Return [X, Y] of the center of cell containing provided text 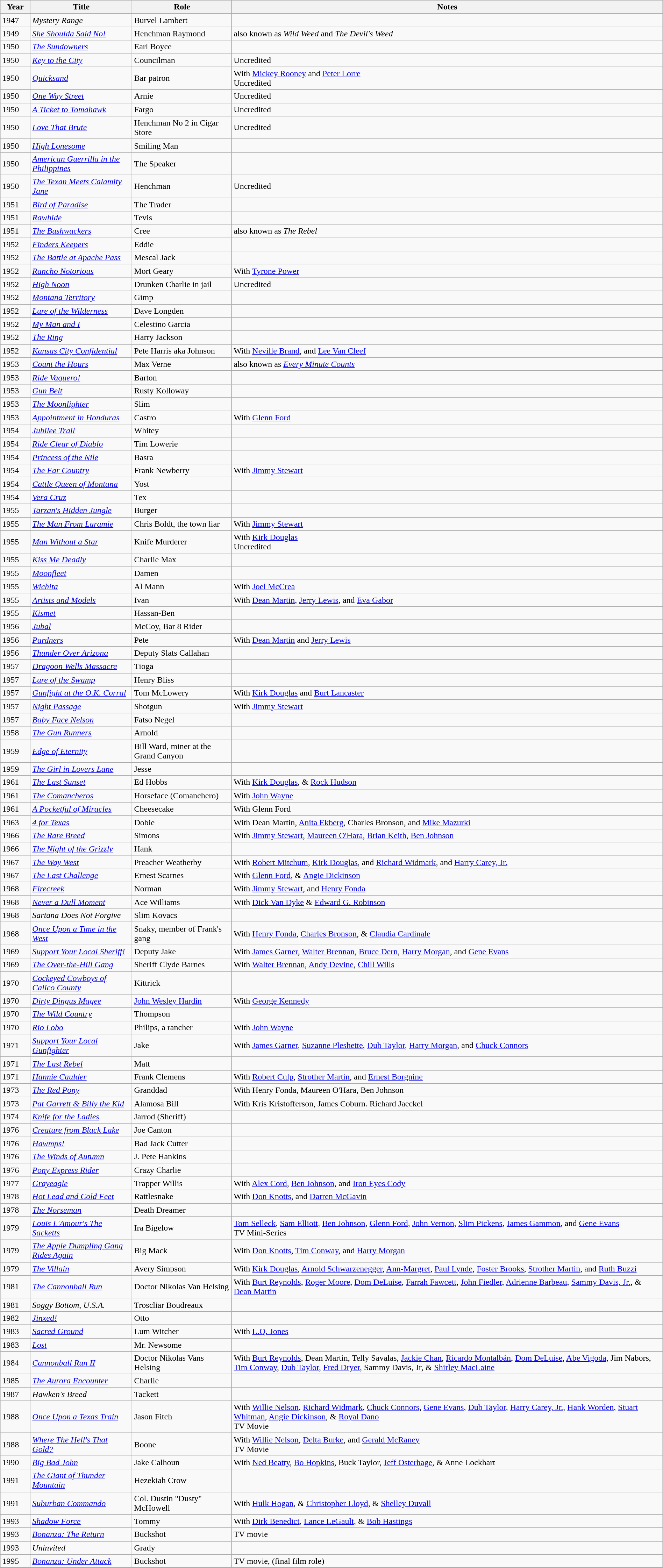
Tim Lowerie [182, 444]
Kismet [81, 613]
also known as Every Minute Counts [447, 364]
Hawken's Breed [81, 1394]
Notes [447, 7]
Count the Hours [81, 364]
The Villain [81, 1269]
Basra [182, 457]
Princess of the Nile [81, 457]
Cree [182, 231]
Joe Canton [182, 1130]
Death Dreamer [182, 1210]
Cattle Queen of Montana [81, 484]
Jake Calhoun [182, 1462]
Firecreek [81, 889]
One Way Street [81, 96]
Where The Hell's That Gold? [81, 1444]
Bad Jack Cutter [182, 1143]
Knife Murderer [182, 542]
Key to the City [81, 60]
Frank Clemens [182, 1077]
Ira Bigelow [182, 1228]
The Trader [182, 205]
She Shoulda Said No! [81, 34]
Rattlesnake [182, 1197]
Tex [182, 497]
Earl Boyce [182, 47]
Jesse [182, 769]
Snaky, member of Frank's gang [182, 934]
Tom McLowery [182, 693]
Lum Witcher [182, 1331]
TV movie, (final film role) [447, 1561]
Burger [182, 511]
Jubilee Trail [81, 431]
The Apple Dumpling Gang Rides Again [81, 1250]
Lure of the Wilderness [81, 311]
The Norseman [81, 1210]
Doctor Nikolas Vans Helsing [182, 1363]
Night Passage [81, 706]
Shadow Force [81, 1521]
With Kirk Douglas and Burt Lancaster [447, 693]
With Jimmy Stewart, Maureen O'Hara, Brian Keith, Ben Johnson [447, 835]
With Don Knotts, Tim Conway, and Harry Morgan [447, 1250]
The Cannonball Run [81, 1287]
Fatso Negel [182, 720]
A Ticket to Tomahawk [81, 109]
With Dean Martin, Anita Ekberg, Charles Bronson, and Mike Mazurki [447, 822]
Big Bad John [81, 1462]
Jubal [81, 626]
Chris Boldt, the town liar [182, 524]
With L.Q. Jones [447, 1331]
The Texan Meets Calamity Jane [81, 186]
With Ned Beatty, Bo Hopkins, Buck Taylor, Jeff Osterhage, & Anne Lockhart [447, 1462]
1977 [15, 1183]
The Last Sunset [81, 782]
The Sundowners [81, 47]
Cannonball Run II [81, 1363]
Ride Clear of Diablo [81, 444]
Yost [182, 484]
Year [15, 7]
Mr. Newsome [182, 1345]
Crazy Charlie [182, 1170]
With Henry Fonda, Charles Bronson, & Claudia Cardinale [447, 934]
Grady [182, 1548]
Philips, a rancher [182, 1027]
John Wesley Hardin [182, 1001]
Simons [182, 835]
Damen [182, 573]
Grayeagle [81, 1183]
Smiling Man [182, 145]
The Rare Breed [81, 835]
Horseface (Comanchero) [182, 796]
McCoy, Bar 8 Rider [182, 626]
Deputy Jake [182, 952]
Matt [182, 1063]
Soggy Bottom, U.S.A. [81, 1305]
Castro [182, 417]
Sheriff Clyde Barnes [182, 965]
1963 [15, 822]
Support Your Local Sheriff! [81, 952]
Hank [182, 849]
Eddie [182, 244]
1958 [15, 733]
Appointment in Honduras [81, 417]
1985 [15, 1381]
Col. Dustin "Dusty" McHowell [182, 1503]
Granddad [182, 1090]
Rancho Notorious [81, 271]
Troscliar Boudreaux [182, 1305]
Dobie [182, 822]
Hot Lead and Cold Feet [81, 1197]
Bar patron [182, 78]
Otto [182, 1318]
Pete [182, 640]
1987 [15, 1394]
Burvel Lambert [182, 20]
Hannie Caulder [81, 1077]
Creature from Black Lake [81, 1130]
Tioga [182, 667]
Henchman No 2 in Cigar Store [182, 127]
Tackett [182, 1394]
Once Upon a Time in the West [81, 934]
With Kirk DouglasUncredited [447, 542]
Support Your Local Gunfighter [81, 1046]
Bonanza: The Return [81, 1534]
Uninvited [81, 1548]
Fargo [182, 109]
Shotgun [182, 706]
Mystery Range [81, 20]
With Dirk Benedict, Lance LeGault, & Bob Hastings [447, 1521]
Montana Territory [81, 298]
Gunfight at the O.K. Corral [81, 693]
Max Verne [182, 364]
Dragoon Wells Massacre [81, 667]
Artists and Models [81, 600]
Drunken Charlie in jail [182, 284]
With Glenn Ford, & Angie Dickinson [447, 876]
Kiss Me Deadly [81, 560]
A Pocketful of Miracles [81, 809]
Tom Selleck, Sam Elliott, Ben Johnson, Glenn Ford, John Vernon, Slim Pickens, James Gammon, and Gene EvansTV Mini-Series [447, 1228]
1974 [15, 1117]
Henry Bliss [182, 680]
Kansas City Confidential [81, 351]
Norman [182, 889]
Pete Harris aka Johnson [182, 351]
J. Pete Hankins [182, 1157]
Thompson [182, 1014]
American Guerrilla in the Philippines [81, 164]
My Man and I [81, 324]
With Henry Fonda, Maureen O'Hara, Ben Johnson [447, 1090]
The Ring [81, 337]
Celestino Garcia [182, 324]
Thunder Over Arizona [81, 653]
Cheesecake [182, 809]
Jake [182, 1046]
With Walter Brennan, Andy Devine, Chill Wills [447, 965]
Jarrod (Sheriff) [182, 1117]
Avery Simpson [182, 1269]
Ride Vaquero! [81, 377]
Barton [182, 377]
With Willie Nelson, Delta Burke, and Gerald McRaneyTV Movie [447, 1444]
The Night of the Grizzly [81, 849]
Ace Williams [182, 902]
With Alex Cord, Ben Johnson, and Iron Eyes Cody [447, 1183]
Man Without a Star [81, 542]
4 for Texas [81, 822]
Rawhide [81, 218]
The Red Pony [81, 1090]
With Joel McCrea [447, 586]
With Dean Martin and Jerry Lewis [447, 640]
Cockeyed Cowboys of Calico County [81, 983]
The Bushwackers [81, 231]
The Speaker [182, 164]
Arnie [182, 96]
With Mickey Rooney and Peter LorreUncredited [447, 78]
Once Upon a Texas Train [81, 1417]
The Man From Laramie [81, 524]
Wichita [81, 586]
Bonanza: Under Attack [81, 1561]
Ivan [182, 600]
1982 [15, 1318]
TV movie [447, 1534]
Tommy [182, 1521]
The Gun Runners [81, 733]
The Over-the-Hill Gang [81, 965]
Doctor Nikolas Van Helsing [182, 1287]
Charlie [182, 1381]
Pat Garrett & Billy the Kid [81, 1103]
Ernest Scarnes [182, 876]
With Jimmy Stewart, and Henry Fonda [447, 889]
With James Garner, Suzanne Pleshette, Dub Taylor, Harry Morgan, and Chuck Connors [447, 1046]
Rusty Kolloway [182, 391]
Quicksand [81, 78]
With Robert Culp, Strother Martin, and Ernest Borgnine [447, 1077]
Preacher Weatherby [182, 862]
High Lonesome [81, 145]
Tarzan's Hidden Jungle [81, 511]
Gun Belt [81, 391]
Dave Longden [182, 311]
1949 [15, 34]
Al Mann [182, 586]
Trapper Willis [182, 1183]
With Burt Reynolds, Roger Moore, Dom DeLuise, Farrah Fawcett, John Fiedler, Adrienne Barbeau, Sammy Davis, Jr., & Dean Martin [447, 1287]
Pardners [81, 640]
The Giant of Thunder Mountain [81, 1481]
Arnold [182, 733]
With Kris Kristofferson, James Coburn. Richard Jaeckel [447, 1103]
Mescal Jack [182, 258]
Knife for the Ladies [81, 1117]
With Tyrone Power [447, 271]
The Battle at Apache Pass [81, 258]
Never a Dull Moment [81, 902]
1947 [15, 20]
The Moonlighter [81, 404]
Deputy Slats Callahan [182, 653]
Sartana Does Not Forgive [81, 915]
Moonfleet [81, 573]
Dirty Dingus Magee [81, 1001]
Tevis [182, 218]
The Winds of Autumn [81, 1157]
Kittrick [182, 983]
Jason Fitch [182, 1417]
With Kirk Douglas, & Rock Hudson [447, 782]
also known as The Rebel [447, 231]
The Far Country [81, 471]
Jinxed! [81, 1318]
Vera Cruz [81, 497]
Slim [182, 404]
Mort Geary [182, 271]
Role [182, 7]
1995 [15, 1561]
Rio Lobo [81, 1027]
With Kirk Douglas, Arnold Schwarzenegger, Ann-Margret, Paul Lynde, Foster Brooks, Strother Martin, and Ruth Buzzi [447, 1269]
Alamosa Bill [182, 1103]
Sacred Ground [81, 1331]
With George Kennedy [447, 1001]
Lost [81, 1345]
Boone [182, 1444]
With Don Knotts, and Darren McGavin [447, 1197]
With Robert Mitchum, Kirk Douglas, and Richard Widmark, and Harry Carey, Jr. [447, 862]
With James Garner, Walter Brennan, Bruce Dern, Harry Morgan, and Gene Evans [447, 952]
Bill Ward, miner at the Grand Canyon [182, 751]
The Aurora Encounter [81, 1381]
Hassan-Ben [182, 613]
Louis L'Amour's The Sacketts [81, 1228]
Hawmps! [81, 1143]
Ed Hobbs [182, 782]
Slim Kovacs [182, 915]
Lure of the Swamp [81, 680]
The Last Challenge [81, 876]
The Wild Country [81, 1014]
High Noon [81, 284]
Edge of Eternity [81, 751]
Finders Keepers [81, 244]
Henchman Raymond [182, 34]
Councilman [182, 60]
The Girl in Lovers Lane [81, 769]
With Dick Van Dyke & Edward G. Robinson [447, 902]
Love That Brute [81, 127]
Charlie Max [182, 560]
Frank Newberry [182, 471]
Whitey [182, 431]
Baby Face Nelson [81, 720]
Hezekiah Crow [182, 1481]
With Neville Brand, and Lee Van Cleef [447, 351]
Big Mack [182, 1250]
Pony Express Rider [81, 1170]
Harry Jackson [182, 337]
1990 [15, 1462]
Gimp [182, 298]
With Hulk Hogan, & Christopher Lloyd, & Shelley Duvall [447, 1503]
The Way West [81, 862]
also known as Wild Weed and The Devil's Weed [447, 34]
Henchman [182, 186]
The Last Rebel [81, 1063]
1984 [15, 1363]
Title [81, 7]
The Comancheros [81, 796]
With Dean Martin, Jerry Lewis, and Eva Gabor [447, 600]
Suburban Commando [81, 1503]
Bird of Paradise [81, 205]
